Capture the cell that displays the provided text and extract its (x, y) central coordinate. 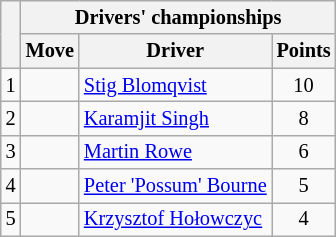
3 (11, 152)
6 (304, 152)
Points (304, 51)
Move (50, 51)
10 (304, 85)
1 (11, 85)
2 (11, 118)
Peter 'Possum' Bourne (176, 186)
Stig Blomqvist (176, 85)
Martin Rowe (176, 152)
Drivers' championships (178, 17)
8 (304, 118)
Krzysztof Hołowczyc (176, 219)
Karamjit Singh (176, 118)
Driver (176, 51)
